Locate the cell with the specified text and output its (X, Y) center coordinate. 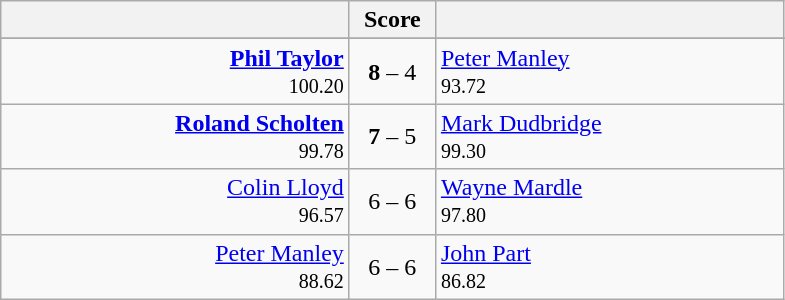
John Part 86.82 (610, 266)
Score (392, 20)
Peter Manley 93.72 (610, 72)
Phil Taylor 100.20 (176, 72)
7 – 5 (392, 136)
8 – 4 (392, 72)
Mark Dudbridge 99.30 (610, 136)
Roland Scholten 99.78 (176, 136)
Wayne Mardle 97.80 (610, 202)
Colin Lloyd 96.57 (176, 202)
Peter Manley 88.62 (176, 266)
